Detect which cell encompasses the target text, then output its [x, y] center coordinate. 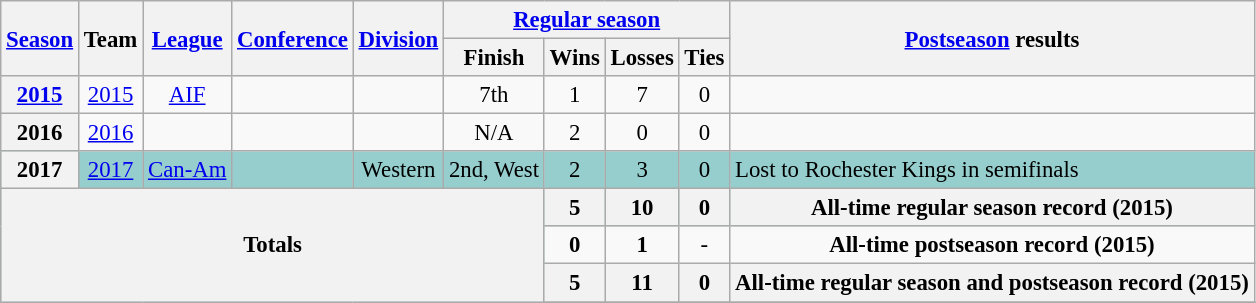
All-time regular season record (2015) [992, 208]
2nd, West [494, 170]
7th [494, 95]
Wins [574, 58]
Team [110, 38]
7 [642, 95]
Can-Am [188, 170]
All-time regular season and postseason record (2015) [992, 283]
N/A [494, 133]
Division [398, 38]
Postseason results [992, 38]
10 [642, 208]
3 [642, 170]
League [188, 38]
Totals [273, 246]
AIF [188, 95]
Ties [704, 58]
Lost to Rochester Kings in semifinals [992, 170]
Regular season [587, 20]
Finish [494, 58]
Season [40, 38]
Western [398, 170]
- [704, 245]
11 [642, 283]
All-time postseason record (2015) [992, 245]
Losses [642, 58]
Conference [293, 38]
